Pinpoint the cell where the given text exists, returning its (X, Y) midpoint coordinate. 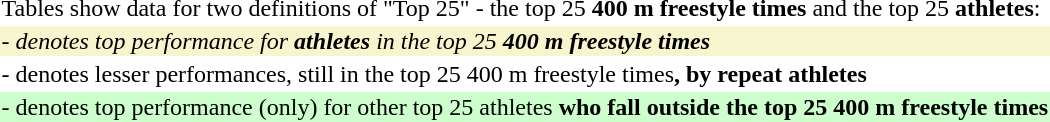
- denotes lesser performances, still in the top 25 400 m freestyle times, by repeat athletes (525, 74)
- denotes top performance (only) for other top 25 athletes who fall outside the top 25 400 m freestyle times (525, 107)
- denotes top performance for athletes in the top 25 400 m freestyle times (525, 41)
